Find where the given text appears and provide that cell's center as [X, Y] coordinate. 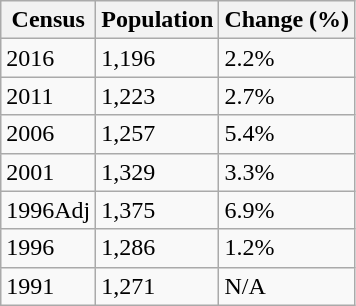
5.4% [287, 134]
1991 [48, 286]
Change (%) [287, 20]
Population [158, 20]
1,223 [158, 96]
N/A [287, 286]
3.3% [287, 172]
2.2% [287, 58]
2001 [48, 172]
Census [48, 20]
1,329 [158, 172]
1,375 [158, 210]
1996Adj [48, 210]
2016 [48, 58]
1996 [48, 248]
1,271 [158, 286]
1,286 [158, 248]
2006 [48, 134]
2011 [48, 96]
1,257 [158, 134]
6.9% [287, 210]
1,196 [158, 58]
1.2% [287, 248]
2.7% [287, 96]
